Determine the [X, Y] coordinate at the center of the cell enclosing the given text.  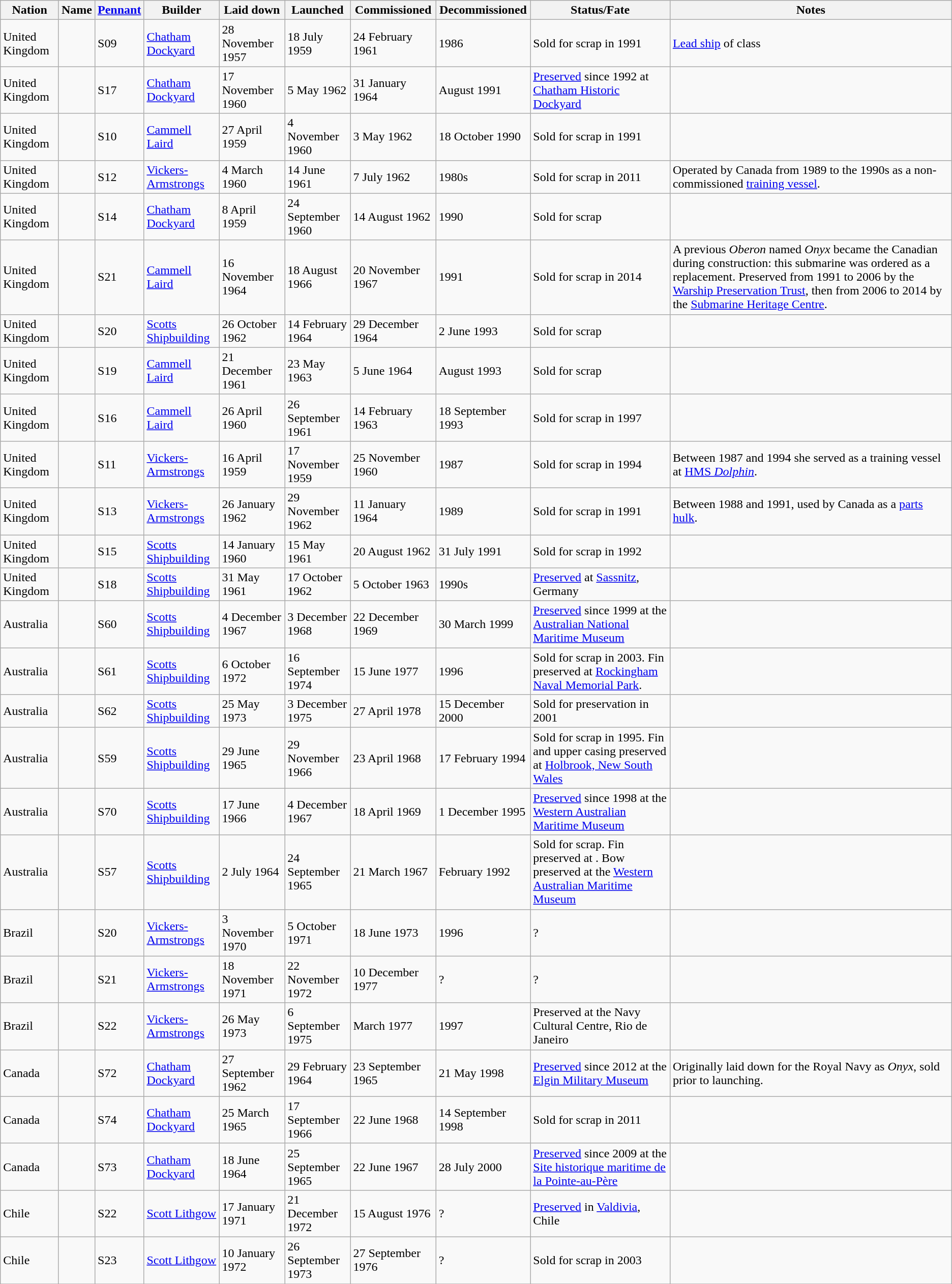
1986 [483, 43]
Decommissioned [483, 10]
Sold for scrap in 2003. Fin preserved at Rockingham Naval Memorial Park. [600, 671]
February 1992 [483, 872]
27 April 1959 [252, 137]
29 June 1965 [252, 758]
Sold for scrap. Fin preserved at . Bow preserved at the Western Australian Maritime Museum [600, 872]
S10 [120, 137]
15 May 1961 [317, 551]
18 June 1973 [393, 933]
Status/Fate [600, 10]
5 May 1962 [317, 90]
S70 [120, 812]
30 March 1999 [483, 624]
Preserved since 1992 at Chatham Historic Dockyard [600, 90]
17 November 1959 [317, 464]
18 November 1971 [252, 979]
14 September 1998 [483, 1120]
S23 [120, 1260]
Notes [811, 10]
14 January 1960 [252, 551]
14 June 1961 [317, 177]
8 April 1959 [252, 217]
20 August 1962 [393, 551]
20 November 1967 [393, 277]
25 November 1960 [393, 464]
Preserved at the Navy Cultural Centre, Rio de Janeiro [600, 1026]
10 January 1972 [252, 1260]
Name [76, 10]
Between 1987 and 1994 she served as a training vessel at HMS Dolphin. [811, 464]
15 August 1976 [393, 1213]
1 December 1995 [483, 812]
29 February 1964 [317, 1073]
3 December 1975 [317, 711]
28 July 2000 [483, 1167]
S15 [120, 551]
29 December 1964 [393, 331]
S61 [120, 671]
Sold for scrap in 1994 [600, 464]
Laid down [252, 10]
Preserved since 1999 at the Australian National Maritime Museum [600, 624]
S74 [120, 1120]
2 June 1993 [483, 331]
18 September 1993 [483, 417]
Preserved since 1998 at the Western Australian Maritime Museum [600, 812]
3 December 1968 [317, 624]
S19 [120, 371]
28 November 1957 [252, 43]
5 October 1963 [393, 585]
27 September 1976 [393, 1260]
21 May 1998 [483, 1073]
Sold for scrap in 2014 [600, 277]
27 September 1962 [252, 1073]
4 March 1960 [252, 177]
17 November 1960 [252, 90]
31 January 1964 [393, 90]
25 September 1965 [317, 1167]
14 August 1962 [393, 217]
17 September 1966 [317, 1120]
25 May 1973 [252, 711]
Preserved since 2009 at the Site historique maritime de la Pointe-au-Père [600, 1167]
24 September 1960 [317, 217]
March 1977 [393, 1026]
18 July 1959 [317, 43]
S13 [120, 511]
10 December 1977 [393, 979]
17 June 1966 [252, 812]
31 July 1991 [483, 551]
August 1993 [483, 371]
16 April 1959 [252, 464]
26 May 1973 [252, 1026]
14 February 1964 [317, 331]
Builder [182, 10]
26 January 1962 [252, 511]
1997 [483, 1026]
Between 1988 and 1991, used by Canada as a parts hulk. [811, 511]
22 November 1972 [317, 979]
S72 [120, 1073]
Sold for scrap in 1997 [600, 417]
S60 [120, 624]
S12 [120, 177]
7 July 1962 [393, 177]
Commissioned [393, 10]
15 June 1977 [393, 671]
S59 [120, 758]
5 October 1971 [317, 933]
26 September 1961 [317, 417]
Preserved at Sassnitz, Germany [600, 585]
15 December 2000 [483, 711]
Operated by Canada from 1989 to the 1990s as a non-commissioned training vessel. [811, 177]
17 October 1962 [317, 585]
22 December 1969 [393, 624]
August 1991 [483, 90]
29 November 1962 [317, 511]
1987 [483, 464]
S14 [120, 217]
3 November 1970 [252, 933]
21 December 1961 [252, 371]
6 September 1975 [317, 1026]
1989 [483, 511]
27 April 1978 [393, 711]
29 November 1966 [317, 758]
5 June 1964 [393, 371]
Pennant [120, 10]
18 June 1964 [252, 1167]
18 August 1966 [317, 277]
Sold for preservation in 2001 [600, 711]
Preserved in Valdivia, Chile [600, 1213]
23 September 1965 [393, 1073]
26 April 1960 [252, 417]
26 October 1962 [252, 331]
16 September 1974 [317, 671]
S11 [120, 464]
Sold for scrap in 1995. Fin and upper casing preserved at Holbrook, New South Wales [600, 758]
4 November 1960 [317, 137]
Sold for scrap in 1992 [600, 551]
23 May 1963 [317, 371]
1990 [483, 217]
2 July 1964 [252, 872]
Sold for scrap in 2003 [600, 1260]
6 October 1972 [252, 671]
Preserved since 2012 at the Elgin Military Museum [600, 1073]
22 June 1967 [393, 1167]
Launched [317, 10]
Lead ship of class [811, 43]
S09 [120, 43]
17 February 1994 [483, 758]
Nation [29, 10]
1991 [483, 277]
3 May 1962 [393, 137]
25 March 1965 [252, 1120]
17 January 1971 [252, 1213]
S17 [120, 90]
26 September 1973 [317, 1260]
21 March 1967 [393, 872]
18 April 1969 [393, 812]
16 November 1964 [252, 277]
14 February 1963 [393, 417]
22 June 1968 [393, 1120]
11 January 1964 [393, 511]
31 May 1961 [252, 585]
S57 [120, 872]
1990s [483, 585]
S18 [120, 585]
1980s [483, 177]
21 December 1972 [317, 1213]
Originally laid down for the Royal Navy as Onyx, sold prior to launching. [811, 1073]
S62 [120, 711]
23 April 1968 [393, 758]
S73 [120, 1167]
18 October 1990 [483, 137]
24 February 1961 [393, 43]
S16 [120, 417]
24 September 1965 [317, 872]
